From the cell containing the given text, extract its center point as [X, Y] coordinate. 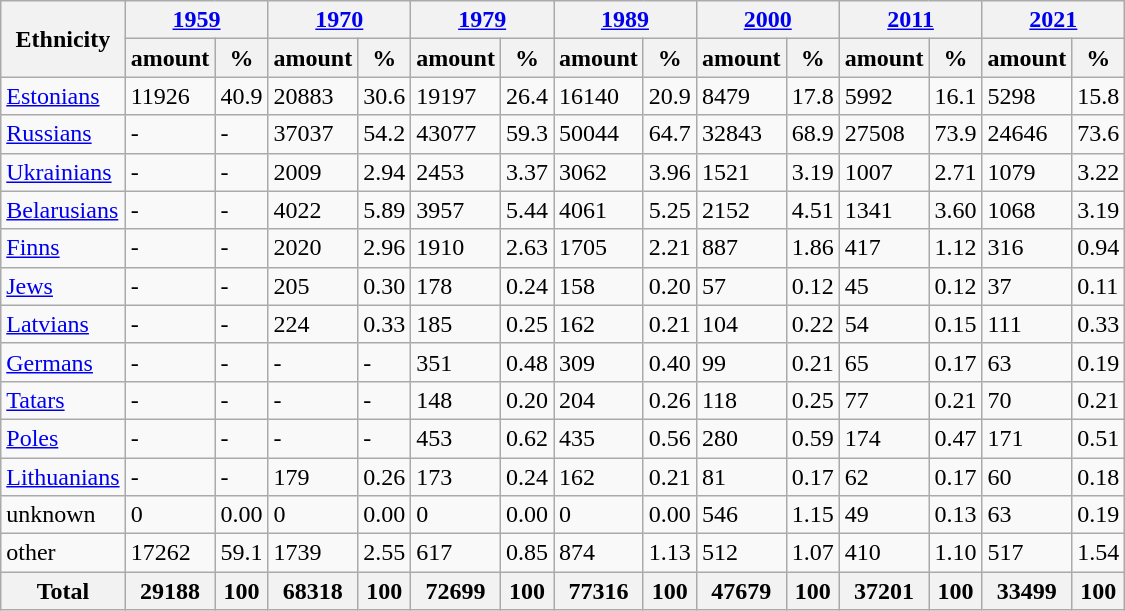
37 [1027, 286]
178 [456, 286]
205 [313, 286]
33499 [1027, 591]
77316 [599, 591]
1341 [884, 210]
5.25 [670, 210]
3.37 [526, 172]
179 [313, 477]
617 [456, 553]
Germans [63, 362]
2000 [768, 20]
57 [741, 286]
2021 [1054, 20]
4061 [599, 210]
874 [599, 553]
Ethnicity [63, 39]
20883 [313, 96]
0.94 [1098, 248]
0.30 [384, 286]
72699 [456, 591]
2453 [456, 172]
47679 [741, 591]
1970 [340, 20]
Belarusians [63, 210]
351 [456, 362]
8479 [741, 96]
2.94 [384, 172]
73.9 [956, 134]
43077 [456, 134]
Tatars [63, 400]
1.10 [956, 553]
224 [313, 324]
24646 [1027, 134]
1979 [482, 20]
0.47 [956, 438]
1705 [599, 248]
99 [741, 362]
280 [741, 438]
4.51 [812, 210]
20.9 [670, 96]
2011 [910, 20]
1.12 [956, 248]
1739 [313, 553]
5298 [1027, 96]
0.48 [526, 362]
887 [741, 248]
59.1 [242, 553]
512 [741, 553]
0.51 [1098, 438]
171 [1027, 438]
1007 [884, 172]
0.40 [670, 362]
3.96 [670, 172]
17.8 [812, 96]
2.21 [670, 248]
37037 [313, 134]
316 [1027, 248]
11926 [170, 96]
Poles [63, 438]
148 [456, 400]
0.22 [812, 324]
1521 [741, 172]
Ukrainians [63, 172]
60 [1027, 477]
1.86 [812, 248]
0.18 [1098, 477]
1989 [626, 20]
73.6 [1098, 134]
26.4 [526, 96]
410 [884, 553]
185 [456, 324]
32843 [741, 134]
111 [1027, 324]
0.56 [670, 438]
546 [741, 515]
Estonians [63, 96]
unknown [63, 515]
204 [599, 400]
309 [599, 362]
1.15 [812, 515]
62 [884, 477]
29188 [170, 591]
19197 [456, 96]
435 [599, 438]
2.63 [526, 248]
37201 [884, 591]
1.13 [670, 553]
1.07 [812, 553]
30.6 [384, 96]
Latvians [63, 324]
173 [456, 477]
45 [884, 286]
other [63, 553]
1910 [456, 248]
59.3 [526, 134]
3062 [599, 172]
49 [884, 515]
Lithuanians [63, 477]
1068 [1027, 210]
517 [1027, 553]
16.1 [956, 96]
5.44 [526, 210]
0.59 [812, 438]
Finns [63, 248]
0.62 [526, 438]
1079 [1027, 172]
174 [884, 438]
70 [1027, 400]
1.54 [1098, 553]
2.71 [956, 172]
3.60 [956, 210]
68318 [313, 591]
2.96 [384, 248]
15.8 [1098, 96]
5.89 [384, 210]
1959 [196, 20]
3.22 [1098, 172]
2.55 [384, 553]
68.9 [812, 134]
Russians [63, 134]
81 [741, 477]
0.85 [526, 553]
27508 [884, 134]
2009 [313, 172]
0.11 [1098, 286]
3957 [456, 210]
65 [884, 362]
2020 [313, 248]
417 [884, 248]
158 [599, 286]
5992 [884, 96]
54.2 [384, 134]
54 [884, 324]
4022 [313, 210]
16140 [599, 96]
104 [741, 324]
2152 [741, 210]
40.9 [242, 96]
0.15 [956, 324]
77 [884, 400]
0.13 [956, 515]
Jews [63, 286]
Total [63, 591]
64.7 [670, 134]
453 [456, 438]
118 [741, 400]
17262 [170, 553]
50044 [599, 134]
